Output the [X, Y] coordinate of the center of the cell containing the given text.  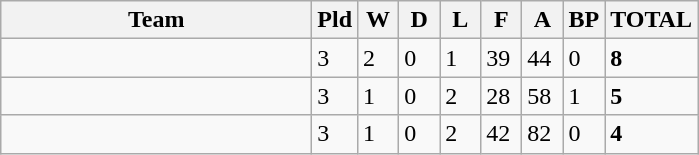
8 [652, 58]
F [502, 20]
82 [542, 134]
L [460, 20]
28 [502, 96]
D [420, 20]
4 [652, 134]
TOTAL [652, 20]
39 [502, 58]
58 [542, 96]
W [378, 20]
A [542, 20]
44 [542, 58]
5 [652, 96]
42 [502, 134]
Team [156, 20]
BP [584, 20]
Pld [335, 20]
